Pinpoint the cell where the given text exists, returning its (X, Y) midpoint coordinate. 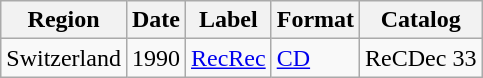
Catalog (421, 20)
Switzerland (64, 58)
Label (229, 20)
Date (156, 20)
Region (64, 20)
RecRec (229, 58)
ReCDec 33 (421, 58)
CD (315, 58)
1990 (156, 58)
Format (315, 20)
